For the text-containing cell, return its midpoint in [X, Y] coordinate format. 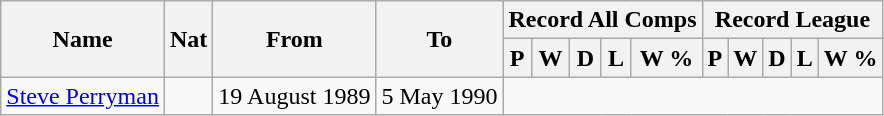
Steve Perryman [83, 96]
Record League [792, 20]
Record All Comps [602, 20]
19 August 1989 [294, 96]
5 May 1990 [440, 96]
Nat [188, 39]
From [294, 39]
To [440, 39]
Name [83, 39]
